Scan for the cell matching the given text and deliver its (x, y) coordinate at center. 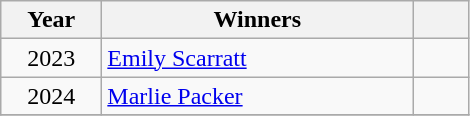
2024 (52, 96)
Emily Scarratt (258, 58)
2023 (52, 58)
Winners (258, 20)
Year (52, 20)
Marlie Packer (258, 96)
